From the cell containing the given text, extract its center point as (X, Y) coordinate. 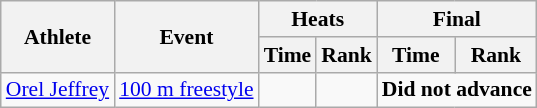
Athlete (58, 36)
Event (186, 36)
Final (457, 19)
Did not advance (457, 90)
100 m freestyle (186, 90)
Heats (318, 19)
Orel Jeffrey (58, 90)
